Scan for the cell matching the given text and deliver its (x, y) coordinate at center. 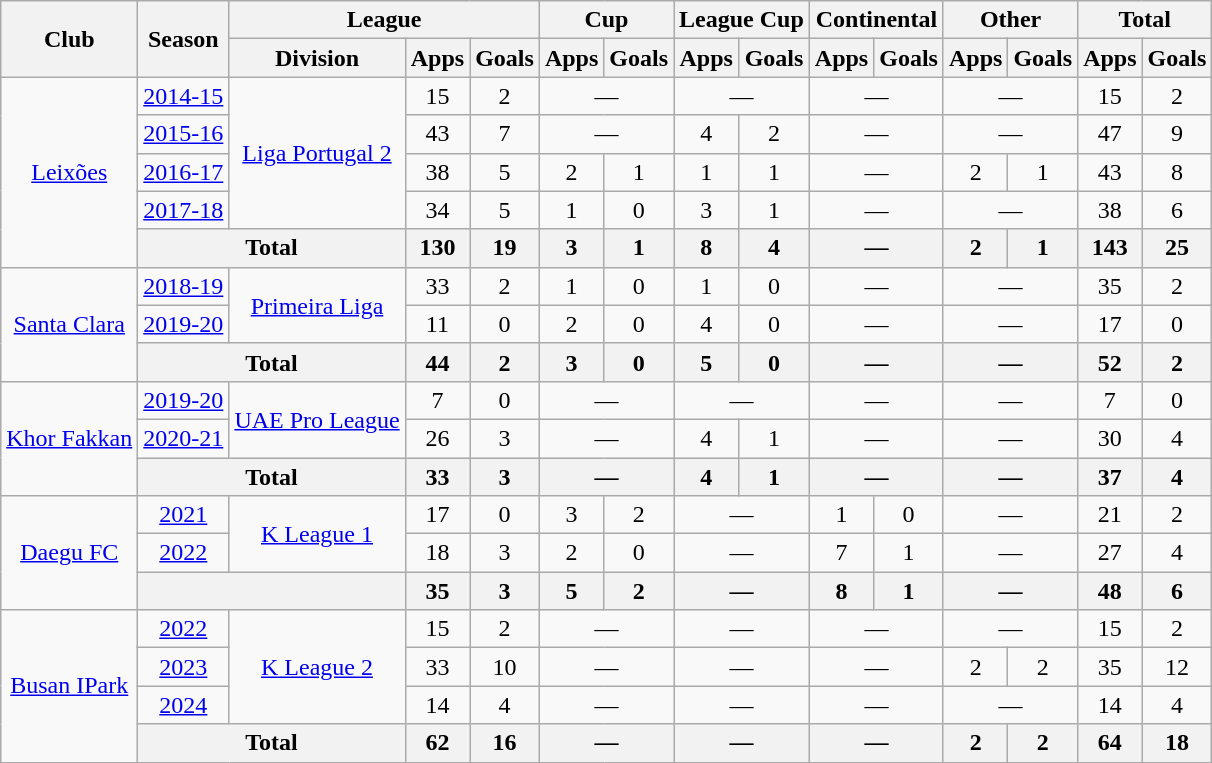
Other (1010, 20)
2016-17 (184, 172)
48 (1110, 591)
26 (437, 438)
2024 (184, 705)
League Cup (742, 20)
16 (505, 743)
11 (437, 324)
2021 (184, 515)
130 (437, 248)
52 (1110, 362)
10 (505, 667)
League (384, 20)
19 (505, 248)
Club (70, 39)
Busan IPark (70, 686)
64 (1110, 743)
2014-15 (184, 96)
12 (1177, 667)
Season (184, 39)
2017-18 (184, 210)
44 (437, 362)
Khor Fakkan (70, 438)
30 (1110, 438)
K League 1 (317, 534)
Continental (876, 20)
2018-19 (184, 286)
Santa Clara (70, 324)
9 (1177, 134)
Primeira Liga (317, 305)
K League 2 (317, 667)
2015-16 (184, 134)
Division (317, 58)
2020-21 (184, 438)
62 (437, 743)
Leixões (70, 172)
34 (437, 210)
21 (1110, 515)
2023 (184, 667)
Cup (606, 20)
47 (1110, 134)
143 (1110, 248)
Liga Portugal 2 (317, 153)
37 (1110, 477)
UAE Pro League (317, 419)
27 (1110, 553)
25 (1177, 248)
Daegu FC (70, 553)
